Identify which cell holds the provided text, then report its (x, y) central coordinate. 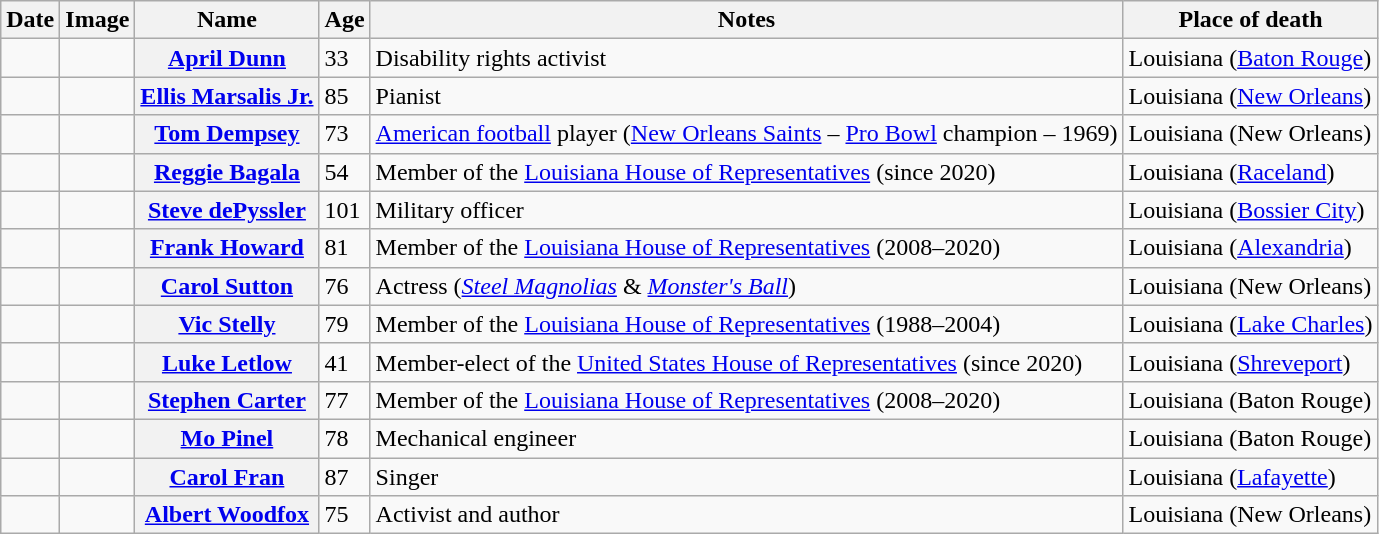
Date (30, 20)
Albert Woodfox (227, 515)
81 (344, 248)
Luke Letlow (227, 362)
75 (344, 515)
78 (344, 438)
Frank Howard (227, 248)
Pianist (746, 96)
Disability rights activist (746, 58)
Tom Dempsey (227, 134)
April Dunn (227, 58)
101 (344, 210)
Reggie Bagala (227, 172)
79 (344, 324)
Louisiana (Bossier City) (1250, 210)
Image (98, 20)
Louisiana (Lake Charles) (1250, 324)
Louisiana (Lafayette) (1250, 477)
54 (344, 172)
Member-elect of the United States House of Representatives (since 2020) (746, 362)
Stephen Carter (227, 400)
Place of death (1250, 20)
Carol Fran (227, 477)
Louisiana (Raceland) (1250, 172)
Steve dePyssler (227, 210)
85 (344, 96)
76 (344, 286)
77 (344, 400)
Military officer (746, 210)
Name (227, 20)
33 (344, 58)
Singer (746, 477)
Ellis Marsalis Jr. (227, 96)
Notes (746, 20)
Activist and author (746, 515)
Member of the Louisiana House of Representatives (1988–2004) (746, 324)
73 (344, 134)
American football player (New Orleans Saints – Pro Bowl champion – 1969) (746, 134)
Mo Pinel (227, 438)
Louisiana (Alexandria) (1250, 248)
41 (344, 362)
Mechanical engineer (746, 438)
Vic Stelly (227, 324)
87 (344, 477)
Age (344, 20)
Member of the Louisiana House of Representatives (since 2020) (746, 172)
Actress (Steel Magnolias & Monster's Ball) (746, 286)
Carol Sutton (227, 286)
Louisiana (Shreveport) (1250, 362)
